Extract the [X, Y] coordinate from the center of the cell holding the provided text.  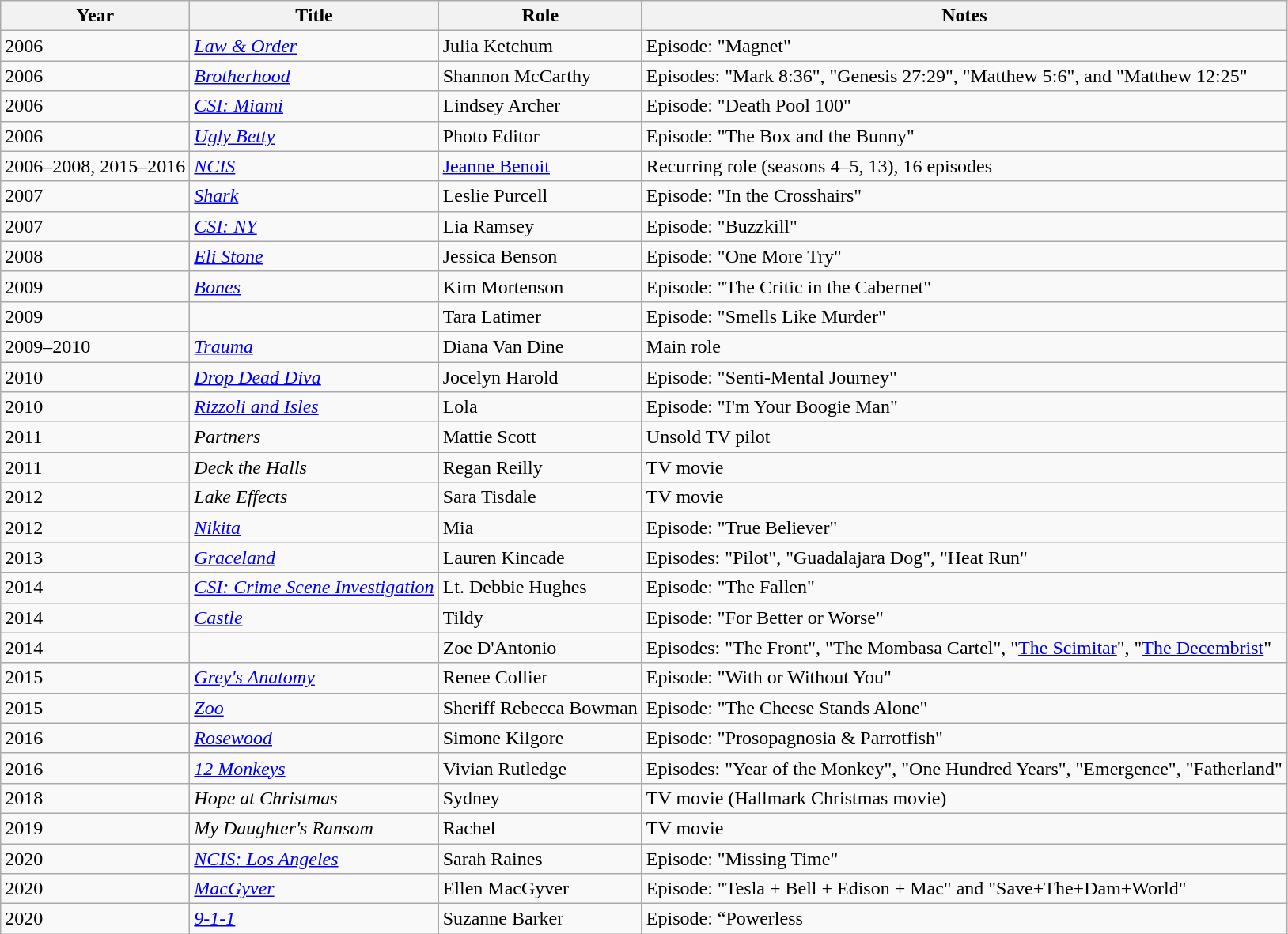
Hope at Christmas [314, 798]
Jessica Benson [540, 256]
Simone Kilgore [540, 738]
9-1-1 [314, 919]
TV movie (Hallmark Christmas movie) [964, 798]
Recurring role (seasons 4–5, 13), 16 episodes [964, 166]
Sara Tisdale [540, 497]
Episode: "The Cheese Stands Alone" [964, 708]
Unsold TV pilot [964, 437]
NCIS: Los Angeles [314, 858]
Drop Dead Diva [314, 377]
Episode: "Buzzkill" [964, 226]
Mattie Scott [540, 437]
Lia Ramsey [540, 226]
Notes [964, 16]
NCIS [314, 166]
12 Monkeys [314, 768]
Suzanne Barker [540, 919]
My Daughter's Ransom [314, 828]
Nikita [314, 528]
CSI: Miami [314, 106]
2008 [95, 256]
Diana Van Dine [540, 346]
Partners [314, 437]
2009–2010 [95, 346]
Lake Effects [314, 497]
CSI: Crime Scene Investigation [314, 588]
Episode: "Missing Time" [964, 858]
Episode: "For Better or Worse" [964, 618]
Kim Mortenson [540, 286]
Jocelyn Harold [540, 377]
Trauma [314, 346]
MacGyver [314, 889]
Lindsey Archer [540, 106]
Episode: "I'm Your Boogie Man" [964, 407]
Ugly Betty [314, 136]
Episode: "The Critic in the Cabernet" [964, 286]
Episode: "Senti-Mental Journey" [964, 377]
Vivian Rutledge [540, 768]
Law & Order [314, 46]
Episodes: "Mark 8:36", "Genesis 27:29", "Matthew 5:6", and "Matthew 12:25" [964, 76]
Rachel [540, 828]
Title [314, 16]
Main role [964, 346]
Episode: “Powerless [964, 919]
Episodes: "Year of the Monkey", "One Hundred Years", "Emergence", "Fatherland" [964, 768]
Tara Latimer [540, 316]
Zoo [314, 708]
Sydney [540, 798]
Bones [314, 286]
Lt. Debbie Hughes [540, 588]
2006–2008, 2015–2016 [95, 166]
Role [540, 16]
Lola [540, 407]
Castle [314, 618]
CSI: NY [314, 226]
Episode: "Tesla + Bell + Edison + Mac" and "Save+The+Dam+World" [964, 889]
Regan Reilly [540, 467]
Deck the Halls [314, 467]
2018 [95, 798]
Brotherhood [314, 76]
Episode: "Death Pool 100" [964, 106]
Julia Ketchum [540, 46]
Renee Collier [540, 678]
Jeanne Benoit [540, 166]
Year [95, 16]
Episodes: "Pilot", "Guadalajara Dog", "Heat Run" [964, 558]
Shannon McCarthy [540, 76]
Episode: "The Box and the Bunny" [964, 136]
Shark [314, 196]
Ellen MacGyver [540, 889]
Lauren Kincade [540, 558]
Grey's Anatomy [314, 678]
Mia [540, 528]
Sarah Raines [540, 858]
2019 [95, 828]
Episode: "Magnet" [964, 46]
Sheriff Rebecca Bowman [540, 708]
Eli Stone [314, 256]
2013 [95, 558]
Episode: "One More Try" [964, 256]
Episode: "In the Crosshairs" [964, 196]
Episodes: "The Front", "The Mombasa Cartel", "The Scimitar", "The Decembrist" [964, 648]
Episode: "The Fallen" [964, 588]
Rosewood [314, 738]
Episode: "With or Without You" [964, 678]
Leslie Purcell [540, 196]
Graceland [314, 558]
Photo Editor [540, 136]
Zoe D'Antonio [540, 648]
Episode: "True Believer" [964, 528]
Episode: "Smells Like Murder" [964, 316]
Tildy [540, 618]
Episode: "Prosopagnosia & Parrotfish" [964, 738]
Rizzoli and Isles [314, 407]
